Search for the cell housing the specified text and yield its (x, y) center coordinate. 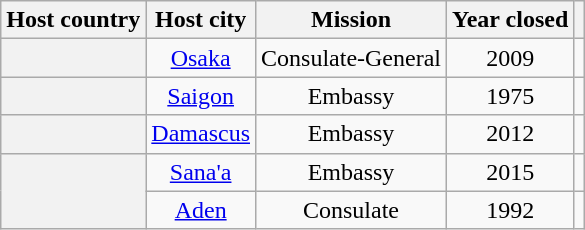
Aden (201, 210)
2015 (510, 172)
Sana'a (201, 172)
Year closed (510, 20)
Host city (201, 20)
1992 (510, 210)
Host country (74, 20)
Mission (352, 20)
Saigon (201, 96)
Osaka (201, 58)
Damascus (201, 134)
Consulate (352, 210)
2012 (510, 134)
2009 (510, 58)
1975 (510, 96)
Consulate-General (352, 58)
